Extract the (X, Y) coordinate from the center of the cell holding the provided text.  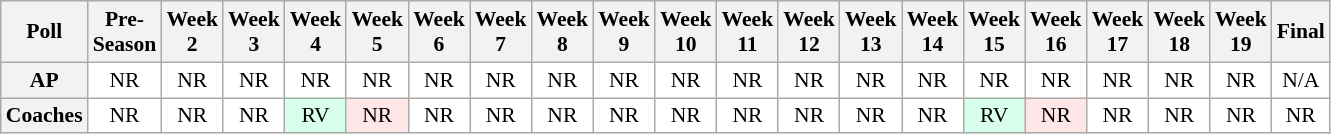
Week19 (1241, 32)
Week15 (994, 32)
Week7 (501, 32)
Coaches (44, 116)
Week4 (316, 32)
Week13 (871, 32)
Week14 (933, 32)
N/A (1301, 80)
AP (44, 80)
Week2 (192, 32)
Week10 (686, 32)
Final (1301, 32)
Week5 (377, 32)
Week11 (748, 32)
Poll (44, 32)
Week16 (1056, 32)
Week3 (254, 32)
Week12 (809, 32)
Week6 (439, 32)
Week8 (562, 32)
Pre-Season (125, 32)
Week9 (624, 32)
Week18 (1179, 32)
Week17 (1118, 32)
